Detect which cell encompasses the target text, then output its (x, y) center coordinate. 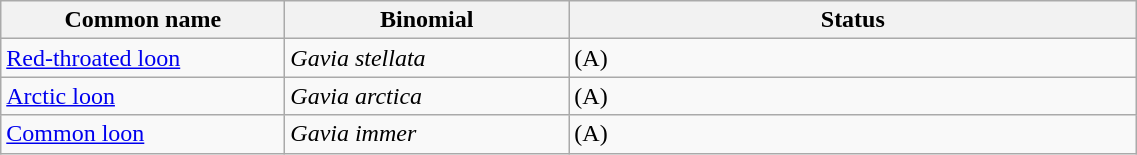
Status (853, 20)
Binomial (427, 20)
Gavia stellata (427, 58)
Gavia immer (427, 134)
Red-throated loon (143, 58)
Common name (143, 20)
Gavia arctica (427, 96)
Arctic loon (143, 96)
Common loon (143, 134)
